Find where the given text appears and provide that cell's center as (x, y) coordinate. 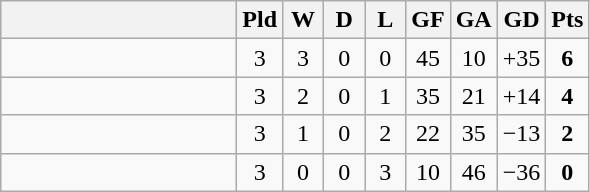
Pld (260, 20)
+35 (522, 58)
L (386, 20)
6 (568, 58)
46 (474, 172)
45 (428, 58)
22 (428, 134)
D (344, 20)
4 (568, 96)
GA (474, 20)
−13 (522, 134)
21 (474, 96)
+14 (522, 96)
GF (428, 20)
GD (522, 20)
W (304, 20)
Pts (568, 20)
−36 (522, 172)
